Return the [x, y] coordinate for the center point of the cell that contains the specified text.  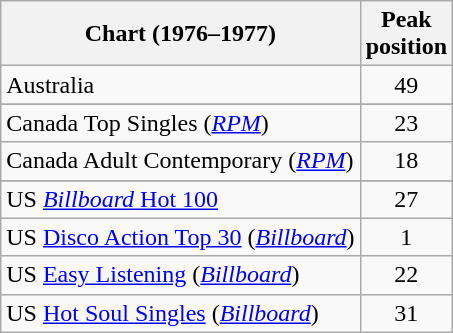
49 [406, 85]
22 [406, 275]
Canada Top Singles (RPM) [180, 123]
18 [406, 161]
Canada Adult Contemporary (RPM) [180, 161]
US Hot Soul Singles (Billboard) [180, 313]
1 [406, 237]
Australia [180, 85]
US Disco Action Top 30 (Billboard) [180, 237]
US Billboard Hot 100 [180, 199]
Peakposition [406, 34]
31 [406, 313]
Chart (1976–1977) [180, 34]
23 [406, 123]
US Easy Listening (Billboard) [180, 275]
27 [406, 199]
